Provide the [X, Y] coordinate of the cell's center where the given text is located.  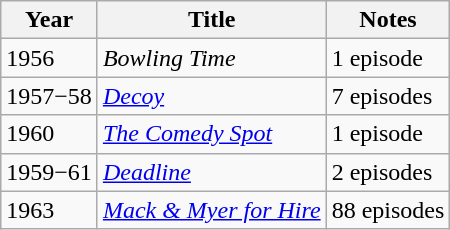
Deadline [212, 172]
Notes [388, 20]
Decoy [212, 96]
Year [50, 20]
7 episodes [388, 96]
1957−58 [50, 96]
Mack & Myer for Hire [212, 210]
Bowling Time [212, 58]
Title [212, 20]
1963 [50, 210]
1960 [50, 134]
1959−61 [50, 172]
2 episodes [388, 172]
The Comedy Spot [212, 134]
1956 [50, 58]
88 episodes [388, 210]
